Search for the cell housing the specified text and yield its [X, Y] center coordinate. 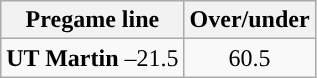
UT Martin –21.5 [92, 58]
60.5 [250, 58]
Over/under [250, 20]
Pregame line [92, 20]
